Scan for the cell matching the given text and deliver its [x, y] coordinate at center. 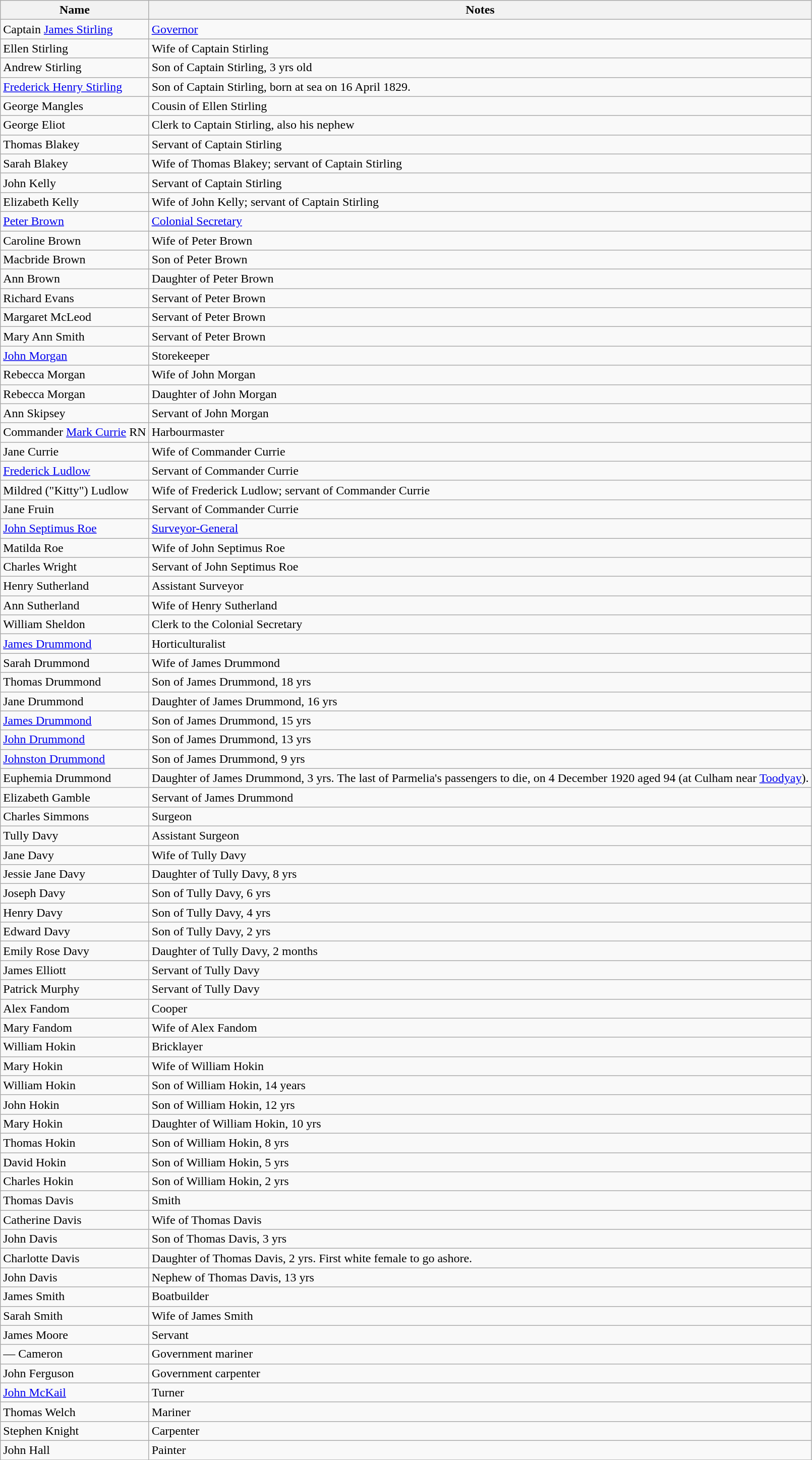
Wife of John Kelly; servant of Captain Stirling [480, 202]
Governor [480, 29]
Joseph Davy [75, 893]
Frederick Ludlow [75, 471]
Son of Peter Brown [480, 260]
Servant of John Morgan [480, 413]
Wife of James Smith [480, 1316]
Jane Fruin [75, 509]
Wife of Thomas Davis [480, 1220]
Son of Captain Stirling, 3 yrs old [480, 68]
Son of James Drummond, 18 yrs [480, 682]
Captain James Stirling [75, 29]
George Mangles [75, 106]
Cooper [480, 1008]
Wife of Frederick Ludlow; servant of Commander Currie [480, 490]
Servant of John Septimus Roe [480, 567]
Mary Fandom [75, 1028]
Smith [480, 1201]
John Hokin [75, 1104]
Son of William Hokin, 5 yrs [480, 1162]
Margaret McLeod [75, 317]
Thomas Davis [75, 1201]
Carpenter [480, 1431]
James Moore [75, 1335]
Sarah Smith [75, 1316]
Surveyor-General [480, 528]
Mary Ann Smith [75, 336]
Boatbuilder [480, 1297]
Andrew Stirling [75, 68]
Son of James Drummond, 9 yrs [480, 759]
Daughter of Peter Brown [480, 279]
John Kelly [75, 183]
John Ferguson [75, 1373]
Thomas Drummond [75, 682]
Commander Mark Currie RN [75, 432]
Wife of Thomas Blakey; servant of Captain Stirling [480, 163]
Son of Thomas Davis, 3 yrs [480, 1239]
Daughter of Tully Davy, 8 yrs [480, 874]
Ann Brown [75, 279]
Charles Simmons [75, 816]
Richard Evans [75, 298]
David Hokin [75, 1162]
Wife of Commander Currie [480, 452]
Name [75, 10]
Servant of James Drummond [480, 797]
Son of William Hokin, 14 years [480, 1085]
Charles Hokin [75, 1182]
Son of William Hokin, 2 yrs [480, 1182]
Turner [480, 1392]
Wife of Alex Fandom [480, 1028]
Wife of John Septimus Roe [480, 547]
Son of James Drummond, 15 yrs [480, 720]
John Hall [75, 1450]
Sarah Drummond [75, 663]
Son of Tully Davy, 2 yrs [480, 932]
Son of James Drummond, 13 yrs [480, 740]
Storekeeper [480, 356]
Assistant Surveyor [480, 586]
Caroline Brown [75, 241]
Stephen Knight [75, 1431]
Patrick Murphy [75, 989]
Son of Tully Davy, 4 yrs [480, 913]
Thomas Hokin [75, 1143]
Son of Tully Davy, 6 yrs [480, 893]
Daughter of Thomas Davis, 2 yrs. First white female to go ashore. [480, 1258]
Wife of James Drummond [480, 663]
Assistant Surgeon [480, 835]
Daughter of James Drummond, 16 yrs [480, 701]
Jane Davy [75, 855]
Frederick Henry Stirling [75, 87]
Tully Davy [75, 835]
John Morgan [75, 356]
Daughter of John Morgan [480, 394]
Painter [480, 1450]
Ellen Stirling [75, 48]
Colonial Secretary [480, 221]
Thomas Blakey [75, 144]
Daughter of William Hokin, 10 yrs [480, 1124]
Horticulturalist [480, 644]
John Septimus Roe [75, 528]
Matilda Roe [75, 547]
Jessie Jane Davy [75, 874]
Emily Rose Davy [75, 951]
John Drummond [75, 740]
William Sheldon [75, 625]
James Elliott [75, 970]
Clerk to Captain Stirling, also his nephew [480, 125]
Notes [480, 10]
— Cameron [75, 1354]
Alex Fandom [75, 1008]
Wife of Tully Davy [480, 855]
Mildred ("Kitty") Ludlow [75, 490]
Daughter of Tully Davy, 2 months [480, 951]
Ann Skipsey [75, 413]
Macbride Brown [75, 260]
Son of Captain Stirling, born at sea on 16 April 1829. [480, 87]
Jane Currie [75, 452]
Surgeon [480, 816]
Johnston Drummond [75, 759]
Thomas Welch [75, 1412]
Charles Wright [75, 567]
Clerk to the Colonial Secretary [480, 625]
Servant [480, 1335]
Harbourmaster [480, 432]
Government carpenter [480, 1373]
Wife of Peter Brown [480, 241]
George Eliot [75, 125]
Peter Brown [75, 221]
Elizabeth Gamble [75, 797]
Bricklayer [480, 1047]
Edward Davy [75, 932]
Euphemia Drummond [75, 778]
Ann Sutherland [75, 605]
Wife of John Morgan [480, 375]
Nephew of Thomas Davis, 13 yrs [480, 1277]
Wife of William Hokin [480, 1066]
Catherine Davis [75, 1220]
Wife of Henry Sutherland [480, 605]
John McKail [75, 1392]
James Smith [75, 1297]
Government mariner [480, 1354]
Mariner [480, 1412]
Henry Sutherland [75, 586]
Daughter of James Drummond, 3 yrs. The last of Parmelia's passengers to die, on 4 December 1920 aged 94 (at Culham near Toodyay). [480, 778]
Henry Davy [75, 913]
Cousin of Ellen Stirling [480, 106]
Sarah Blakey [75, 163]
Charlotte Davis [75, 1258]
Son of William Hokin, 12 yrs [480, 1104]
Elizabeth Kelly [75, 202]
Son of William Hokin, 8 yrs [480, 1143]
Jane Drummond [75, 701]
Wife of Captain Stirling [480, 48]
